Determine the (X, Y) coordinate at the center of the cell enclosing the given text.  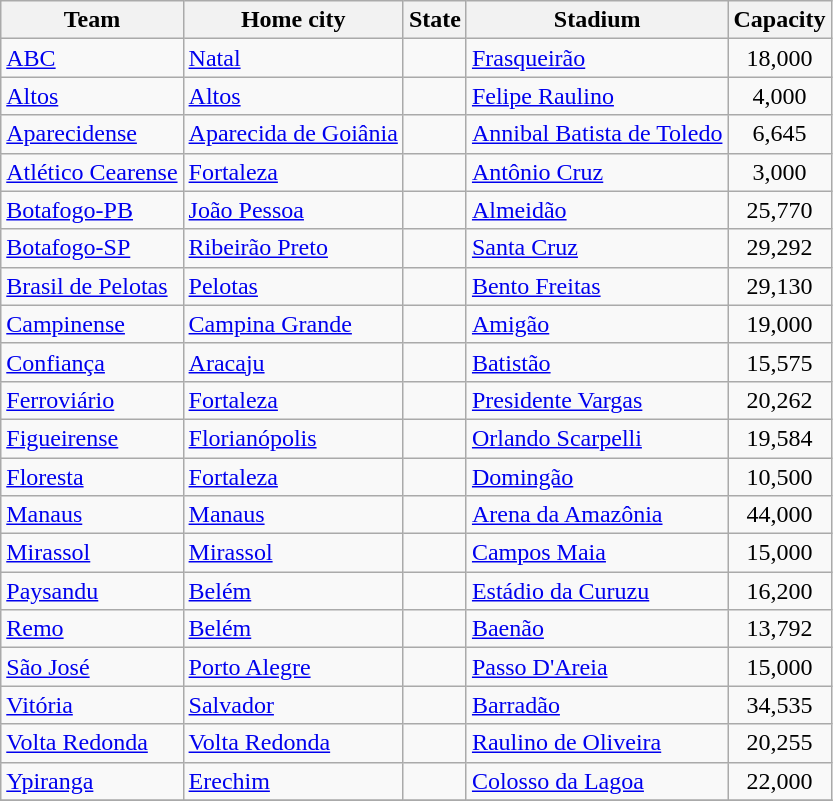
Aparecida de Goiânia (293, 134)
4,000 (780, 96)
Campos Maia (597, 553)
44,000 (780, 515)
Annibal Batista de Toledo (597, 134)
29,130 (780, 286)
Baenão (597, 629)
Aparecidense (92, 134)
Campinense (92, 324)
34,535 (780, 705)
Amigão (597, 324)
Aracaju (293, 362)
Campina Grande (293, 324)
Ribeirão Preto (293, 248)
Domingão (597, 477)
3,000 (780, 172)
Stadium (597, 20)
Antônio Cruz (597, 172)
Estádio da Curuzu (597, 591)
Felipe Raulino (597, 96)
Paysandu (92, 591)
20,255 (780, 743)
Pelotas (293, 286)
22,000 (780, 781)
Floresta (92, 477)
Ferroviário (92, 400)
ABC (92, 58)
Presidente Vargas (597, 400)
Team (92, 20)
19,584 (780, 438)
Florianópolis (293, 438)
Salvador (293, 705)
Arena da Amazônia (597, 515)
Ypiranga (92, 781)
Raulino de Oliveira (597, 743)
Atlético Cearense (92, 172)
Batistão (597, 362)
13,792 (780, 629)
Santa Cruz (597, 248)
Colosso da Lagoa (597, 781)
6,645 (780, 134)
Passo D'Areia (597, 667)
19,000 (780, 324)
16,200 (780, 591)
Erechim (293, 781)
Frasqueirão (597, 58)
Home city (293, 20)
Remo (92, 629)
Figueirense (92, 438)
Barradão (597, 705)
Almeidão (597, 210)
São José (92, 667)
29,292 (780, 248)
Orlando Scarpelli (597, 438)
Bento Freitas (597, 286)
Brasil de Pelotas (92, 286)
João Pessoa (293, 210)
15,575 (780, 362)
Botafogo-PB (92, 210)
18,000 (780, 58)
25,770 (780, 210)
State (434, 20)
Vitória (92, 705)
Botafogo-SP (92, 248)
Confiança (92, 362)
Porto Alegre (293, 667)
10,500 (780, 477)
Capacity (780, 20)
20,262 (780, 400)
Natal (293, 58)
